Locate the cell with the specified text and output its [X, Y] center coordinate. 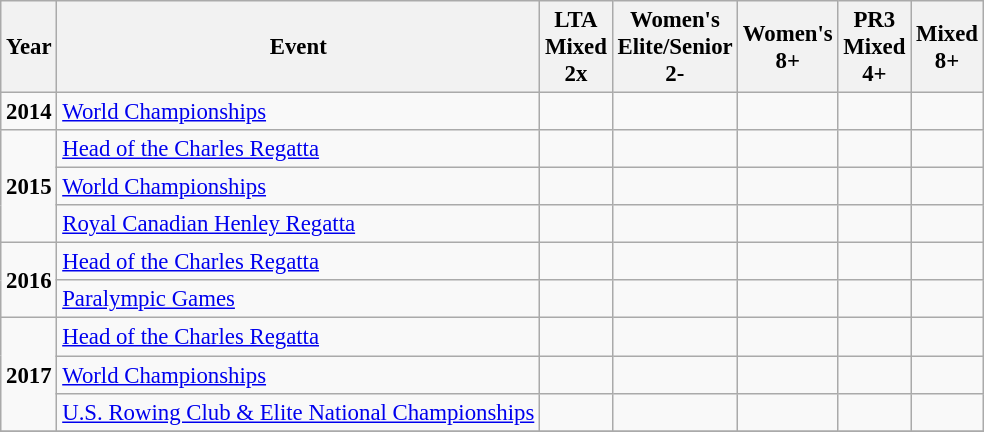
Women's Elite/Senior 2- [674, 47]
Event [298, 47]
PR3 Mixed 4+ [874, 47]
Paralympic Games [298, 299]
Women's 8+ [788, 47]
2016 [29, 280]
Mixed 8+ [948, 47]
2014 [29, 112]
2017 [29, 374]
Royal Canadian Henley Regatta [298, 224]
LTA Mixed 2x [576, 47]
Year [29, 47]
U.S. Rowing Club & Elite National Championships [298, 412]
2015 [29, 186]
